Pinpoint the cell where the given text exists, returning its (X, Y) midpoint coordinate. 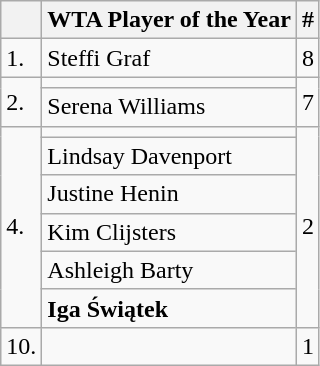
Steffi Graf (170, 58)
2 (308, 226)
Kim Clijsters (170, 232)
1 (308, 346)
1. (22, 58)
8 (308, 58)
Justine Henin (170, 194)
Serena Williams (170, 107)
10. (22, 346)
Lindsay Davenport (170, 156)
4. (22, 226)
Ashleigh Barty (170, 270)
7 (308, 102)
# (308, 20)
WTA Player of the Year (170, 20)
2. (22, 102)
Iga Świątek (170, 308)
